Locate the cell with the specified text and output its (x, y) center coordinate. 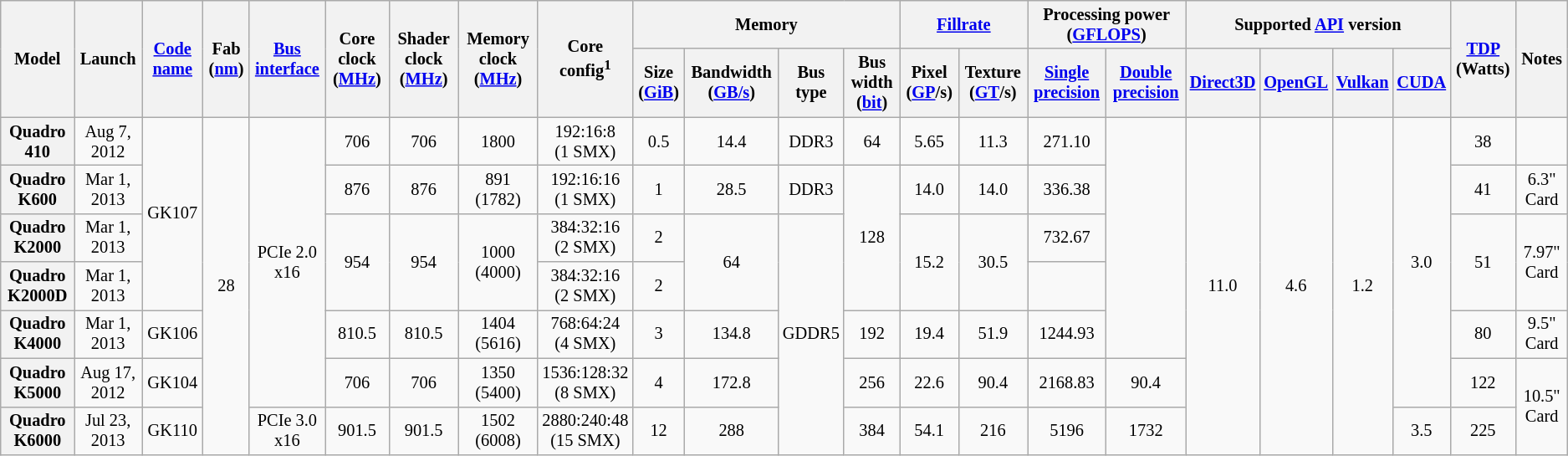
384 (871, 431)
1 (659, 189)
6.3" Card (1542, 189)
192:16:8(1 SMX) (585, 141)
1244.93 (1066, 334)
GDDR5 (811, 334)
225 (1484, 431)
Pixel (GP/s) (929, 83)
Bus width (bit) (871, 83)
Aug 17, 2012 (109, 382)
3.5 (1422, 431)
10.5" Card (1542, 407)
80 (1484, 334)
54.1 (929, 431)
9.5" Card (1542, 334)
Code name (172, 59)
CUDA (1422, 83)
41 (1484, 189)
Fab (nm) (226, 59)
1404(5616) (498, 334)
28 (226, 286)
5.65 (929, 141)
0.5 (659, 141)
Bus interface (287, 59)
Jul 23, 2013 (109, 431)
GK104 (172, 382)
1000(4000) (498, 261)
192 (871, 334)
1.2 (1362, 286)
TDP (Watts) (1484, 59)
Vulkan (1362, 83)
Bus type (811, 83)
Bandwidth (GB/s) (732, 83)
Fillrate (963, 24)
891(1782) (498, 189)
128 (871, 238)
732.67 (1066, 238)
Quadro K2000D (38, 286)
5196 (1066, 431)
Quadro 410 (38, 141)
15.2 (929, 261)
Quadro K5000 (38, 382)
271.10 (1066, 141)
3.0 (1422, 262)
Memory (767, 24)
51.9 (993, 334)
2880:240:48(15 SMX) (585, 431)
768:64:24(4 SMX) (585, 334)
Quadro K4000 (38, 334)
4.6 (1296, 286)
11.3 (993, 141)
Texture (GT/s) (993, 83)
Model (38, 59)
122 (1484, 382)
Quadro K2000 (38, 238)
192:16:16(1 SMX) (585, 189)
Core config1 (585, 59)
3 (659, 334)
GK106 (172, 334)
28.5 (732, 189)
Launch (109, 59)
4 (659, 382)
1732 (1146, 431)
7.97" Card (1542, 261)
336.38 (1066, 189)
256 (871, 382)
Single precision (1066, 83)
Quadro K600 (38, 189)
Quadro K6000 (38, 431)
Shader clock (MHz) (423, 59)
GK110 (172, 431)
Core clock (MHz) (358, 59)
Double precision (1146, 83)
PCIe 3.0 x16 (287, 431)
Aug 7, 2012 (109, 141)
1800 (498, 141)
Supported API version (1318, 24)
Notes (1542, 59)
Memory clock (MHz) (498, 59)
11.0 (1223, 286)
30.5 (993, 261)
GK107 (172, 214)
172.8 (732, 382)
38 (1484, 141)
PCIe 2.0 x16 (287, 262)
2168.83 (1066, 382)
Processing power (GFLOPS) (1106, 24)
Size (GiB) (659, 83)
Direct3D (1223, 83)
1536:128:32(8 SMX) (585, 382)
1502(6008) (498, 431)
14.4 (732, 141)
288 (732, 431)
12 (659, 431)
1350(5400) (498, 382)
216 (993, 431)
19.4 (929, 334)
22.6 (929, 382)
OpenGL (1296, 83)
134.8 (732, 334)
51 (1484, 261)
